For the text-containing cell, return its midpoint in (X, Y) coordinate format. 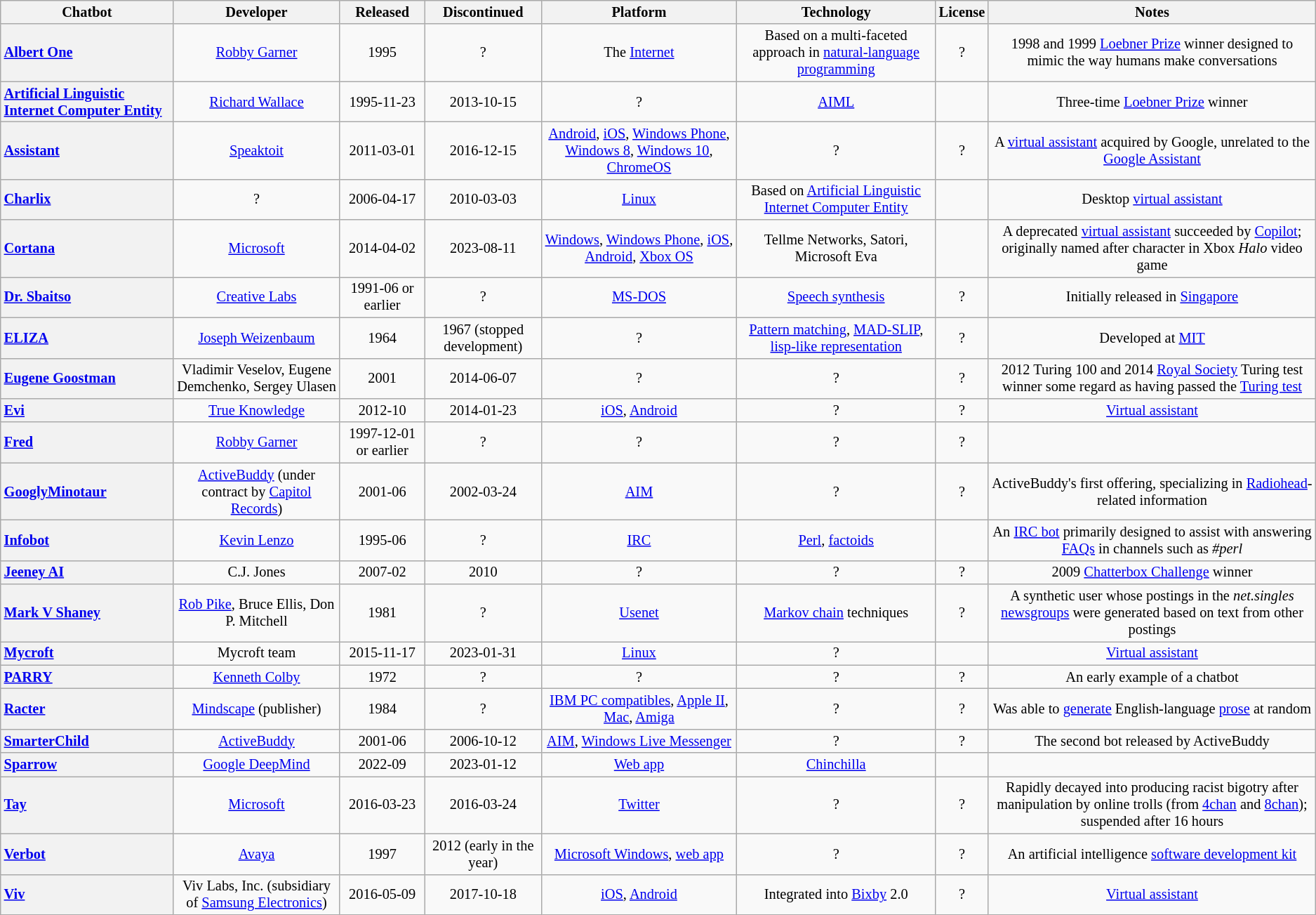
2016-03-23 (382, 805)
A deprecated virtual assistant succeeded by Copilot; originally named after character in Xbox Halo video game (1152, 249)
2016-05-09 (382, 895)
Notes (1152, 12)
2006-04-17 (382, 199)
Discontinued (483, 12)
SmarterChild (87, 741)
Kenneth Colby (257, 677)
2015-11-17 (382, 653)
Based on Artificial Linguistic Internet Computer Entity (837, 199)
The Internet (639, 53)
Released (382, 12)
2011-03-01 (382, 150)
Speech synthesis (837, 297)
Dr. Sbaitso (87, 297)
1967 (stopped development) (483, 338)
Mindscape (publisher) (257, 709)
ActiveBuddy (257, 741)
Viv Labs, Inc. (subsidiary of Samsung Electronics) (257, 895)
Verbot (87, 854)
ActiveBuddy's first offering, specializing in Radiohead-related information (1152, 492)
Speaktoit (257, 150)
Joseph Weizenbaum (257, 338)
Initially released in Singapore (1152, 297)
1995-11-23 (382, 102)
Richard Wallace (257, 102)
2012 (early in the year) (483, 854)
Google DeepMind (257, 765)
ELIZA (87, 338)
2010-03-03 (483, 199)
Chinchilla (837, 765)
2014-01-23 (483, 410)
Charlix (87, 199)
Developer (257, 12)
2013-10-15 (483, 102)
Jeeney AI (87, 572)
Cortana (87, 249)
Platform (639, 12)
Eugene Goostman (87, 378)
1995 (382, 53)
A synthetic user whose postings in the net.singles newsgroups were generated based on text from other postings (1152, 613)
2016-03-24 (483, 805)
1995-06 (382, 540)
2022-09 (382, 765)
License (962, 12)
PARRY (87, 677)
2001 (382, 378)
Albert One (87, 53)
2017-10-18 (483, 895)
2012 Turing 100 and 2014 Royal Society Turing test winner some regard as having passed the Turing test (1152, 378)
C.J. Jones (257, 572)
Markov chain techniques (837, 613)
IRC (639, 540)
Desktop virtual assistant (1152, 199)
Usenet (639, 613)
1991-06 or earlier (382, 297)
Artificial Linguistic Internet Computer Entity (87, 102)
Was able to generate English-language prose at random (1152, 709)
2023-08-11 (483, 249)
Microsoft Windows, web app (639, 854)
Rapidly decayed into producing racist bigotry after manipulation by online trolls (from 4chan and 8chan); suspended after 16 hours (1152, 805)
Twitter (639, 805)
Viv (87, 895)
1997 (382, 854)
2002-03-24 (483, 492)
2006-10-12 (483, 741)
Racter (87, 709)
ActiveBuddy (under contract by Capitol Records) (257, 492)
2014-06-07 (483, 378)
2010 (483, 572)
2007-02 (382, 572)
Tay (87, 805)
MS-DOS (639, 297)
Avaya (257, 854)
Developed at MIT (1152, 338)
Mark V Shaney (87, 613)
Three-time Loebner Prize winner (1152, 102)
Technology (837, 12)
2016-12-15 (483, 150)
1997-12-01 or earlier (382, 442)
AIM (639, 492)
True Knowledge (257, 410)
Vladimir Veselov, Eugene Demchenko, Sergey Ulasen (257, 378)
AIML (837, 102)
Fred (87, 442)
An early example of a chatbot (1152, 677)
Assistant (87, 150)
Evi (87, 410)
Web app (639, 765)
AIM, Windows Live Messenger (639, 741)
Creative Labs (257, 297)
1981 (382, 613)
Mycroft team (257, 653)
Sparrow (87, 765)
Chatbot (87, 12)
Integrated into Bixby 2.0 (837, 895)
Rob Pike, Bruce Ellis, Don P. Mitchell (257, 613)
1964 (382, 338)
2023-01-12 (483, 765)
1972 (382, 677)
IBM PC compatibles, Apple II, Mac, Amiga (639, 709)
Pattern matching, MAD-SLIP, lisp-like representation (837, 338)
2012-10 (382, 410)
Perl, factoids (837, 540)
Android, iOS, Windows Phone, Windows 8, Windows 10, ChromeOS (639, 150)
1984 (382, 709)
Mycroft (87, 653)
Infobot (87, 540)
2009 Chatterbox Challenge winner (1152, 572)
A virtual assistant acquired by Google, unrelated to the Google Assistant (1152, 150)
2023-01-31 (483, 653)
GooglyMinotaur (87, 492)
An IRC bot primarily designed to assist with answering FAQs in channels such as #perl (1152, 540)
1998 and 1999 Loebner Prize winner designed to mimic the way humans make conversations (1152, 53)
An artificial intelligence software development kit (1152, 854)
Based on a multi-faceted approach in natural-language programming (837, 53)
Kevin Lenzo (257, 540)
2014-04-02 (382, 249)
Windows, Windows Phone, iOS, Android, Xbox OS (639, 249)
The second bot released by ActiveBuddy (1152, 741)
Tellme Networks, Satori, Microsoft Eva (837, 249)
